Return the [X, Y] coordinate for the center point of the cell that contains the specified text.  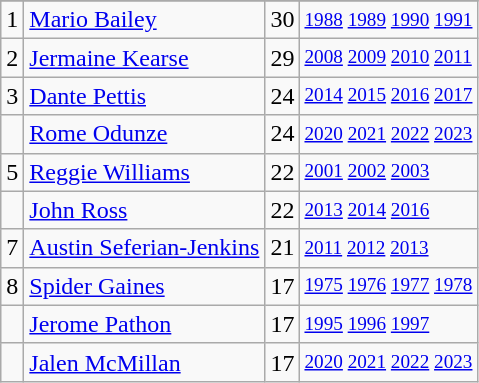
8 [12, 286]
5 [12, 172]
Rome Odunze [144, 134]
29 [282, 58]
2013 2014 2016 [388, 210]
Jalen McMillan [144, 362]
1995 1996 1997 [388, 324]
Jermaine Kearse [144, 58]
Mario Bailey [144, 20]
Jerome Pathon [144, 324]
Reggie Williams [144, 172]
2011 2012 2013 [388, 248]
2001 2002 2003 [388, 172]
Austin Seferian-Jenkins [144, 248]
7 [12, 248]
2014 2015 2016 2017 [388, 96]
30 [282, 20]
2 [12, 58]
1975 1976 1977 1978 [388, 286]
1 [12, 20]
John Ross [144, 210]
2008 2009 2010 2011 [388, 58]
1988 1989 1990 1991 [388, 20]
Spider Gaines [144, 286]
3 [12, 96]
Dante Pettis [144, 96]
21 [282, 248]
